Return [x, y] of the center of cell containing provided text 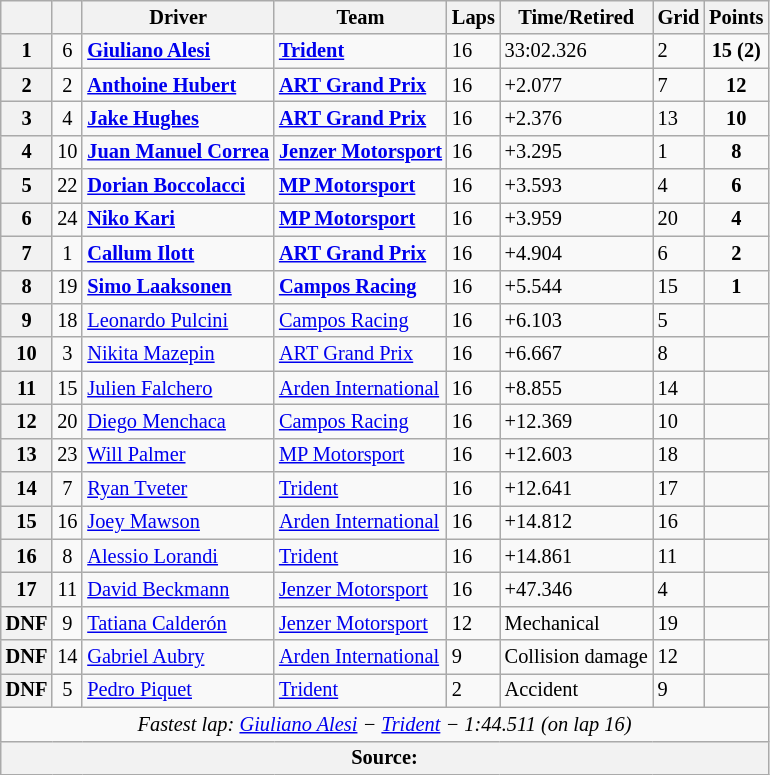
Simo Laaksonen [178, 287]
Will Palmer [178, 455]
22 [67, 186]
Juan Manuel Correa [178, 152]
+4.904 [576, 253]
Laps [474, 17]
Gabriel Aubry [178, 657]
33:02.326 [576, 51]
Anthoine Hubert [178, 85]
Collision damage [576, 657]
24 [67, 219]
+12.369 [576, 421]
+2.077 [576, 85]
23 [67, 455]
Ryan Tveter [178, 489]
Team [360, 17]
David Beckmann [178, 589]
+3.593 [576, 186]
+6.103 [576, 320]
+3.295 [576, 152]
+3.959 [576, 219]
+12.641 [576, 489]
Grid [679, 17]
+14.812 [576, 522]
Alessio Lorandi [178, 556]
Driver [178, 17]
Giuliano Alesi [178, 51]
Diego Menchaca [178, 421]
Fastest lap: Giuliano Alesi − Trident − 1:44.511 (on lap 16) [385, 724]
Leonardo Pulcini [178, 320]
Niko Kari [178, 219]
Dorian Boccolacci [178, 186]
Joey Mawson [178, 522]
Callum Ilott [178, 253]
+47.346 [576, 589]
Julien Falchero [178, 388]
Tatiana Calderón [178, 623]
Time/Retired [576, 17]
+8.855 [576, 388]
Mechanical [576, 623]
+5.544 [576, 287]
+14.861 [576, 556]
+6.667 [576, 354]
Points [736, 17]
+2.376 [576, 118]
+12.603 [576, 455]
Jake Hughes [178, 118]
Nikita Mazepin [178, 354]
Source: [385, 758]
Accident [576, 690]
15 (2) [736, 51]
Pedro Piquet [178, 690]
